Pinpoint the cell where the given text exists, returning its (X, Y) midpoint coordinate. 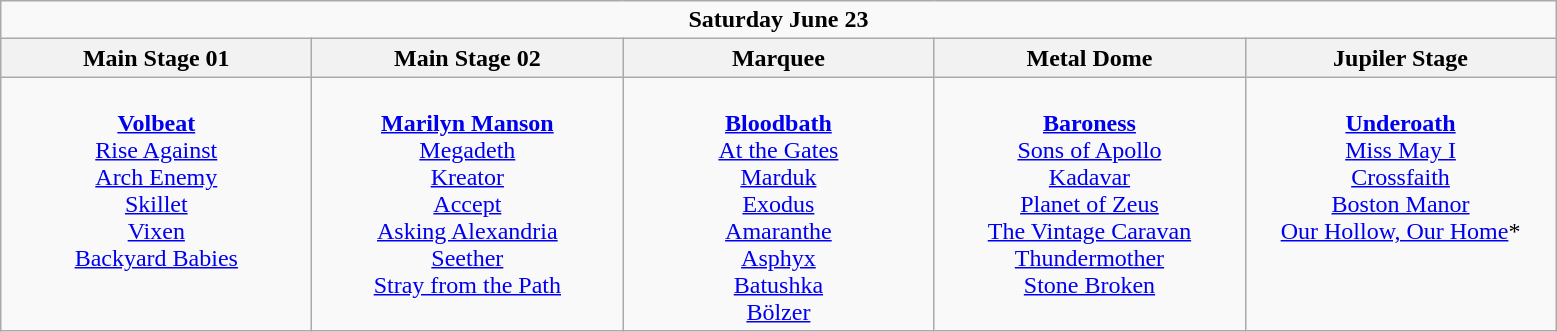
Main Stage 02 (468, 58)
Bloodbath At the Gates Marduk Exodus Amaranthe Asphyx Batushka Bölzer (778, 204)
Main Stage 01 (156, 58)
Metal Dome (1090, 58)
Marilyn Manson Megadeth Kreator Accept Asking Alexandria Seether Stray from the Path (468, 204)
Saturday June 23 (778, 20)
Baroness Sons of Apollo Kadavar Planet of Zeus The Vintage Caravan Thundermother Stone Broken (1090, 204)
Jupiler Stage (1400, 58)
Volbeat Rise Against Arch Enemy Skillet Vixen Backyard Babies (156, 204)
Underoath Miss May I Crossfaith Boston Manor Our Hollow, Our Home* (1400, 204)
Marquee (778, 58)
